Output the [X, Y] coordinate of the center of the cell containing the given text.  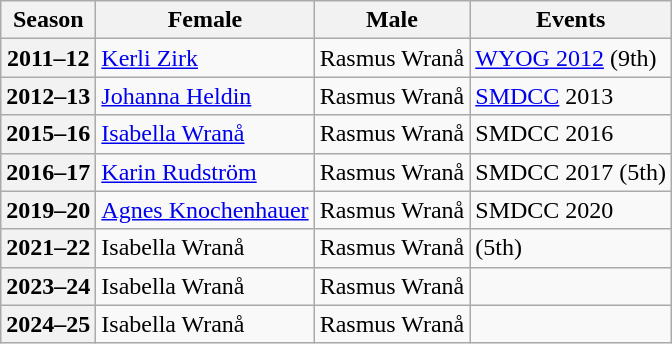
Season [48, 20]
2016–17 [48, 172]
Johanna Heldin [205, 96]
2024–25 [48, 324]
(5th) [571, 248]
2021–22 [48, 248]
SMDCC 2016 [571, 134]
2011–12 [48, 58]
2012–13 [48, 96]
Agnes Knochenhauer [205, 210]
Karin Rudström [205, 172]
SMDCC 2020 [571, 210]
SMDCC 2017 (5th) [571, 172]
2023–24 [48, 286]
WYOG 2012 (9th) [571, 58]
Kerli Zirk [205, 58]
2015–16 [48, 134]
SMDCC 2013 [571, 96]
2019–20 [48, 210]
Events [571, 20]
Male [392, 20]
Female [205, 20]
